Capture the cell that displays the provided text and extract its [X, Y] central coordinate. 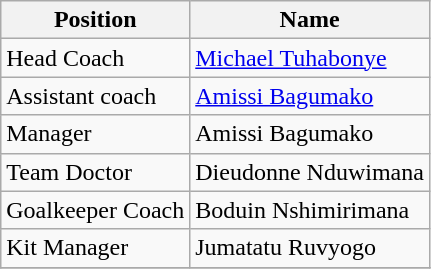
Kit Manager [96, 248]
Jumatatu Ruvyogo [310, 248]
Name [310, 20]
Position [96, 20]
Michael Tuhabonye [310, 58]
Assistant coach [96, 96]
Manager [96, 134]
Goalkeeper Coach [96, 210]
Team Doctor [96, 172]
Boduin Nshimirimana [310, 210]
Dieudonne Nduwimana [310, 172]
Head Coach [96, 58]
